For the text-containing cell, return its midpoint in (X, Y) coordinate format. 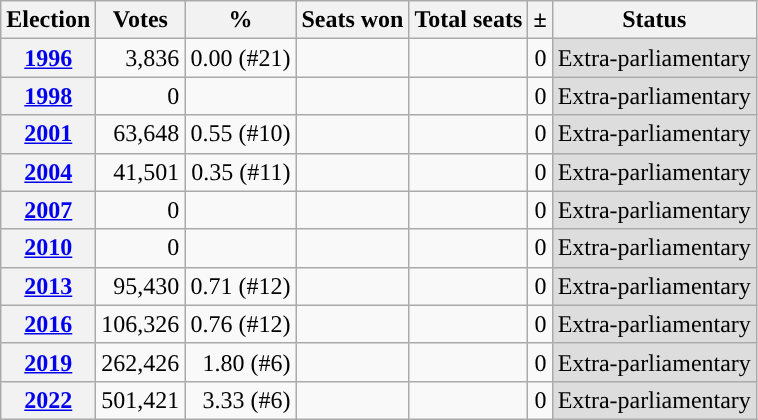
0.35 (#11) (240, 172)
2010 (48, 248)
95,430 (140, 286)
1996 (48, 58)
501,421 (140, 400)
Seats won (352, 20)
3,836 (140, 58)
0.00 (#21) (240, 58)
% (240, 20)
3.33 (#6) (240, 400)
Status (654, 20)
0.55 (#10) (240, 134)
2019 (48, 362)
106,326 (140, 324)
Election (48, 20)
63,648 (140, 134)
2013 (48, 286)
262,426 (140, 362)
2007 (48, 210)
2004 (48, 172)
2022 (48, 400)
1.80 (#6) (240, 362)
2001 (48, 134)
± (540, 20)
Votes (140, 20)
1998 (48, 96)
Total seats (468, 20)
0.76 (#12) (240, 324)
41,501 (140, 172)
2016 (48, 324)
0.71 (#12) (240, 286)
